Search for the cell housing the specified text and yield its [X, Y] center coordinate. 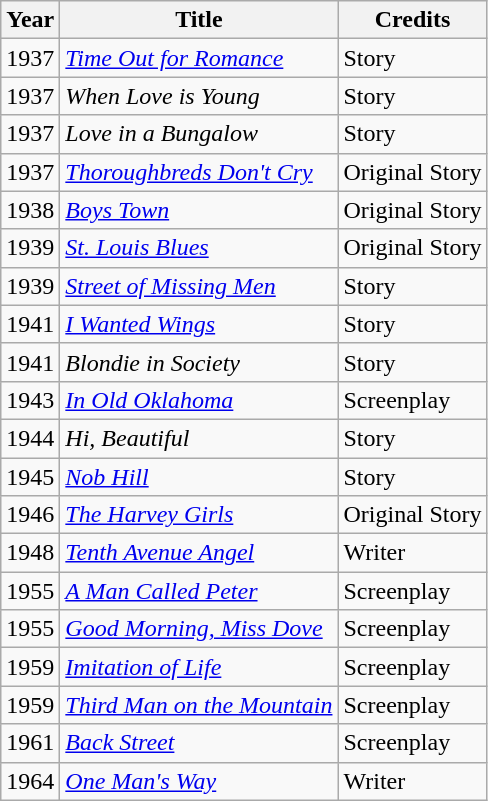
Street of Missing Men [199, 286]
1948 [30, 553]
Credits [412, 20]
St. Louis Blues [199, 248]
When Love is Young [199, 96]
1946 [30, 515]
1964 [30, 781]
The Harvey Girls [199, 515]
Love in a Bungalow [199, 134]
1938 [30, 210]
1943 [30, 400]
One Man's Way [199, 781]
Year [30, 20]
Title [199, 20]
Boys Town [199, 210]
Hi, Beautiful [199, 438]
Good Morning, Miss Dove [199, 629]
1945 [30, 477]
Back Street [199, 743]
Nob Hill [199, 477]
A Man Called Peter [199, 591]
Imitation of Life [199, 667]
Third Man on the Mountain [199, 705]
In Old Oklahoma [199, 400]
1944 [30, 438]
Blondie in Society [199, 362]
1961 [30, 743]
I Wanted Wings [199, 324]
Thoroughbreds Don't Cry [199, 172]
Time Out for Romance [199, 58]
Tenth Avenue Angel [199, 553]
